Find where the given text appears and provide that cell's center as [x, y] coordinate. 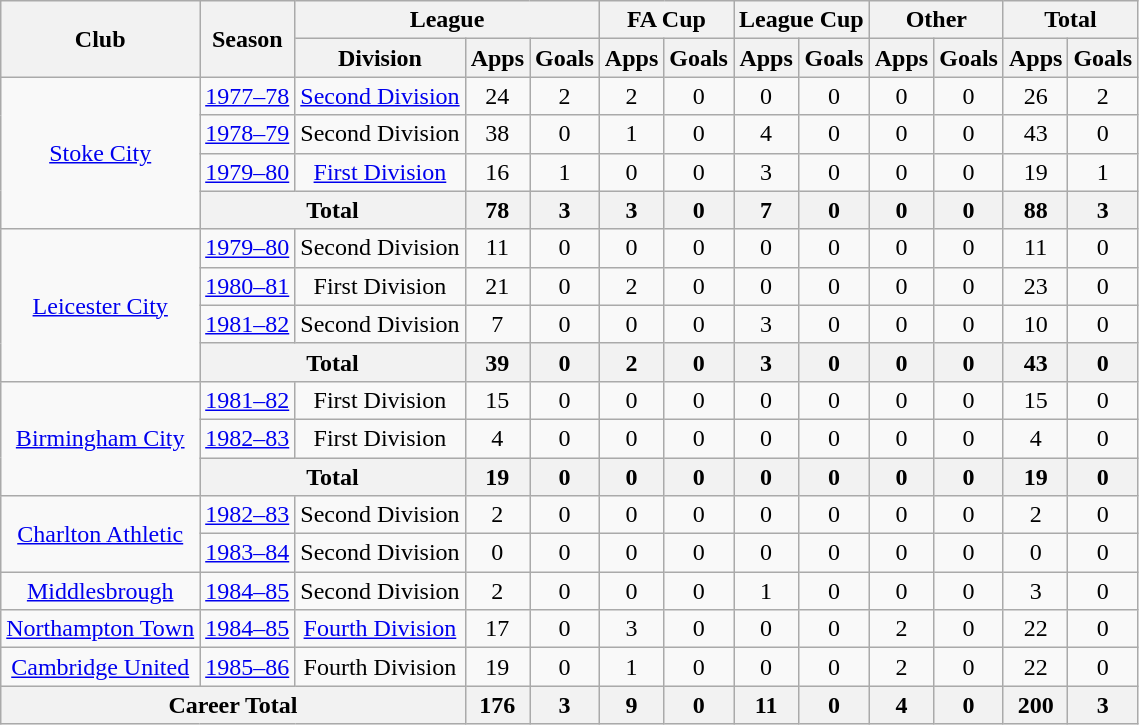
21 [497, 286]
Other [936, 20]
26 [1035, 96]
1980–81 [248, 286]
78 [497, 210]
1983–84 [248, 553]
League Cup [802, 20]
Career Total [233, 705]
88 [1035, 210]
10 [1035, 324]
Cambridge United [100, 667]
Charlton Athletic [100, 534]
Season [248, 39]
176 [497, 705]
38 [497, 134]
24 [497, 96]
FA Cup [666, 20]
Stoke City [100, 153]
Northampton Town [100, 629]
Club [100, 39]
39 [497, 362]
Birmingham City [100, 438]
Division [380, 58]
Leicester City [100, 305]
9 [631, 705]
16 [497, 172]
17 [497, 629]
200 [1035, 705]
Middlesbrough [100, 591]
1985–86 [248, 667]
League [448, 20]
1978–79 [248, 134]
23 [1035, 286]
1977–78 [248, 96]
